Output the [x, y] coordinate of the center of the cell containing the given text.  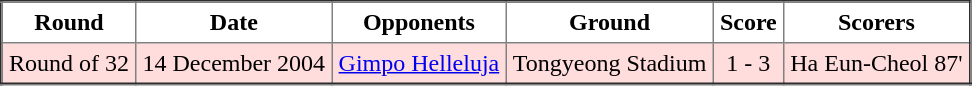
Opponents [419, 22]
Scorers [878, 22]
Tongyeong Stadium [610, 64]
Round of 32 [69, 64]
1 - 3 [748, 64]
Date [234, 22]
Round [69, 22]
Ha Eun-Cheol 87' [878, 64]
Gimpo Helleluja [419, 64]
Ground [610, 22]
Score [748, 22]
14 December 2004 [234, 64]
